Return the (x, y) coordinate for the center point of the cell that contains the specified text.  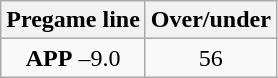
APP –9.0 (74, 58)
Pregame line (74, 20)
Over/under (210, 20)
56 (210, 58)
